Detect which cell encompasses the target text, then output its [X, Y] center coordinate. 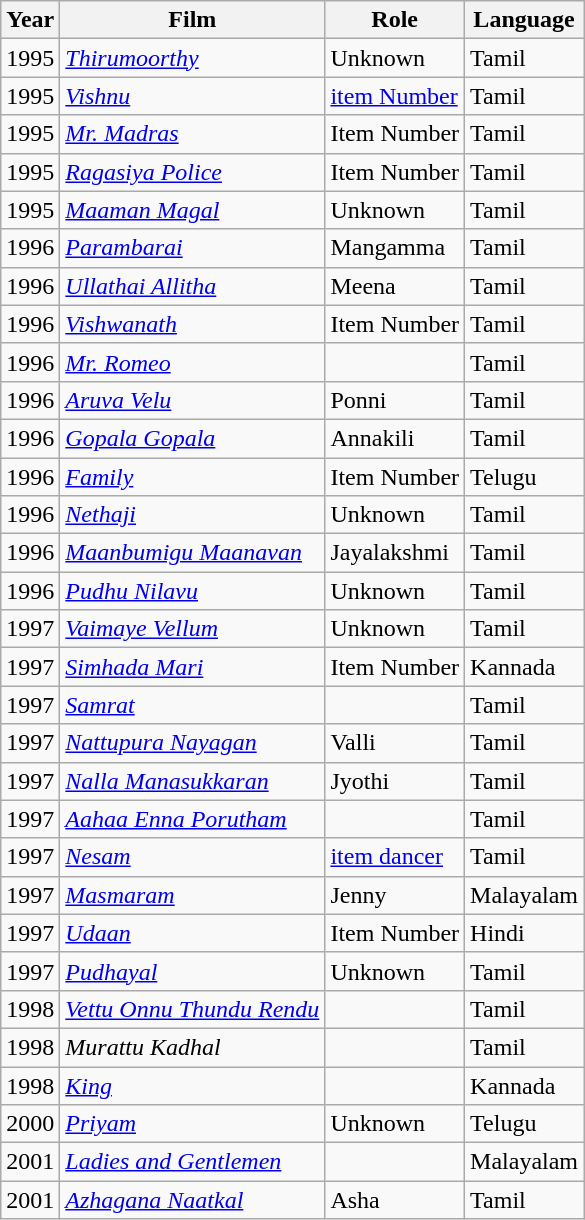
item dancer [395, 857]
Jenny [395, 895]
Priyam [192, 1124]
item Number [395, 96]
Nethaji [192, 515]
Gopala Gopala [192, 438]
Vishwanath [192, 324]
Nalla Manasukkaran [192, 781]
Aruva Velu [192, 400]
Udaan [192, 933]
2000 [30, 1124]
Hindi [524, 933]
Vaimaye Vellum [192, 629]
Annakili [395, 438]
Mangamma [395, 248]
Role [395, 20]
Asha [395, 1200]
Ullathai Allitha [192, 286]
Nattupura Nayagan [192, 743]
King [192, 1085]
Mr. Madras [192, 134]
Maaman Magal [192, 210]
Thirumoorthy [192, 58]
Ponni [395, 400]
Mr. Romeo [192, 362]
Masmaram [192, 895]
Parambarai [192, 248]
Meena [395, 286]
Murattu Kadhal [192, 1047]
Maanbumigu Maanavan [192, 553]
Film [192, 20]
Pudhayal [192, 971]
Azhagana Naatkal [192, 1200]
Ladies and Gentlemen [192, 1162]
Family [192, 477]
Year [30, 20]
Ragasiya Police [192, 172]
Jyothi [395, 781]
Language [524, 20]
Samrat [192, 705]
Aahaa Enna Porutham [192, 819]
Vettu Onnu Thundu Rendu [192, 1009]
Jayalakshmi [395, 553]
Vishnu [192, 96]
Simhada Mari [192, 667]
Nesam [192, 857]
Pudhu Nilavu [192, 591]
Valli [395, 743]
